Determine the (x, y) coordinate at the center of the cell enclosing the given text.  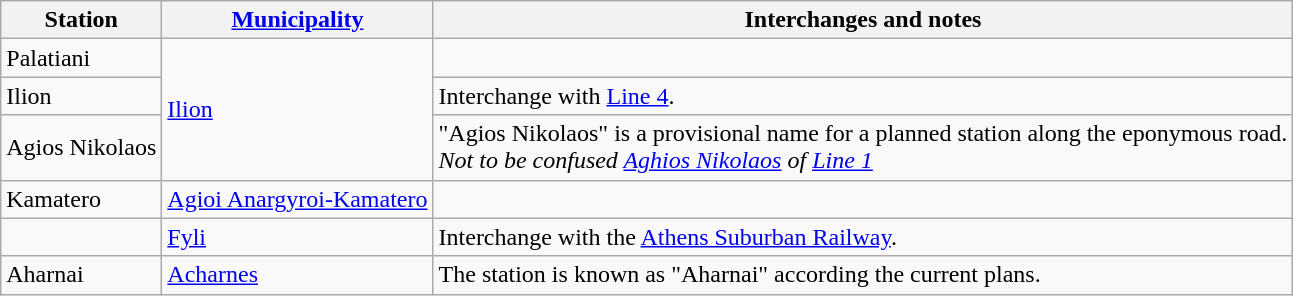
"Agios Nikolaos" is a provisional name for a planned station along the eponymous road.Not to be confused Aghios Nikolaos of Line 1 (863, 148)
Agioi Anargyroi-Kamatero (298, 199)
Fyli (298, 237)
Interchange with the Athens Suburban Railway. (863, 237)
Kamatero (82, 199)
Agios Nikolaos (82, 148)
Municipality (298, 20)
Acharnes (298, 275)
Interchange with Line 4. (863, 96)
The station is known as "Aharnai" according the current plans. (863, 275)
Palatiani (82, 58)
Aharnai (82, 275)
Interchanges and notes (863, 20)
Station (82, 20)
